Capture the cell that displays the provided text and extract its (x, y) central coordinate. 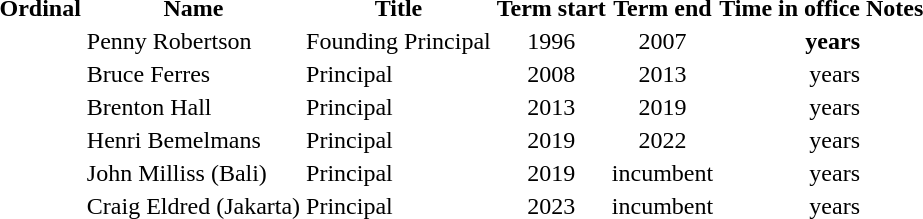
Bruce Ferres (193, 74)
Brenton Hall (193, 107)
John Milliss (Bali) (193, 173)
2007 (662, 41)
incumbent (662, 173)
Penny Robertson (193, 41)
2022 (662, 140)
Founding Principal (399, 41)
1996 (551, 41)
Henri Bemelmans (193, 140)
2008 (551, 74)
